For the text-containing cell, return its midpoint in [X, Y] coordinate format. 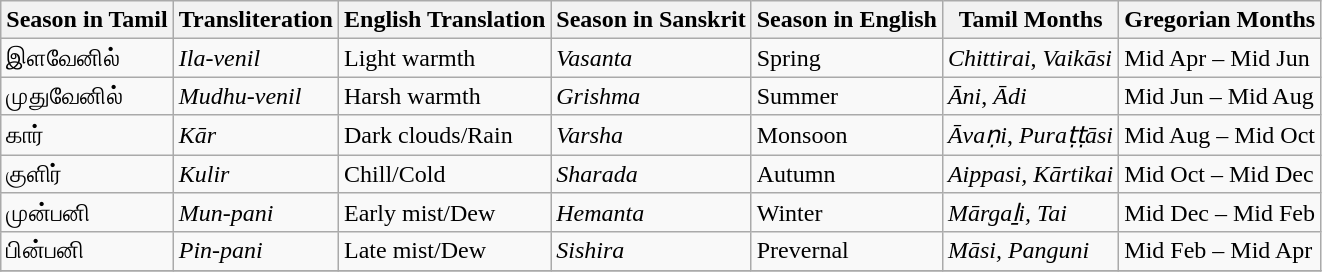
Early mist/Dew [445, 213]
Mudhu-venil [256, 96]
கார் [87, 135]
குளிர் [87, 173]
Sishira [651, 251]
Dark clouds/Rain [445, 135]
Harsh warmth [445, 96]
முன்பனி [87, 213]
பின்பனி [87, 251]
Mārgaḻi, Tai [1030, 213]
Season in Sanskrit [651, 20]
Māsi, Panguni [1030, 251]
Vasanta [651, 58]
Mid Jun – Mid Aug [1220, 96]
Varsha [651, 135]
முதுவேனில் [87, 96]
Chill/Cold [445, 173]
Mid Aug – Mid Oct [1220, 135]
Gregorian Months [1220, 20]
Light warmth [445, 58]
Grishma [651, 96]
Spring [846, 58]
Mid Oct – Mid Dec [1220, 173]
Transliteration [256, 20]
Āvaṇi, Puraṭṭāsi [1030, 135]
Mid Dec – Mid Feb [1220, 213]
Mid Feb – Mid Apr [1220, 251]
இளவேனில் [87, 58]
Hemanta [651, 213]
Sharada [651, 173]
Late mist/Dew [445, 251]
English Translation [445, 20]
Pin-pani [256, 251]
Āni, Ādi [1030, 96]
Mun-pani [256, 213]
Season in English [846, 20]
Monsoon [846, 135]
Kulir [256, 173]
Mid Apr – Mid Jun [1220, 58]
Season in Tamil [87, 20]
Ila-venil [256, 58]
Chittirai, Vaikāsi [1030, 58]
Kār [256, 135]
Tamil Months [1030, 20]
Aippasi, Kārtikai [1030, 173]
Winter [846, 213]
Prevernal [846, 251]
Autumn [846, 173]
Summer [846, 96]
